Pinpoint the cell where the given text exists, returning its (x, y) midpoint coordinate. 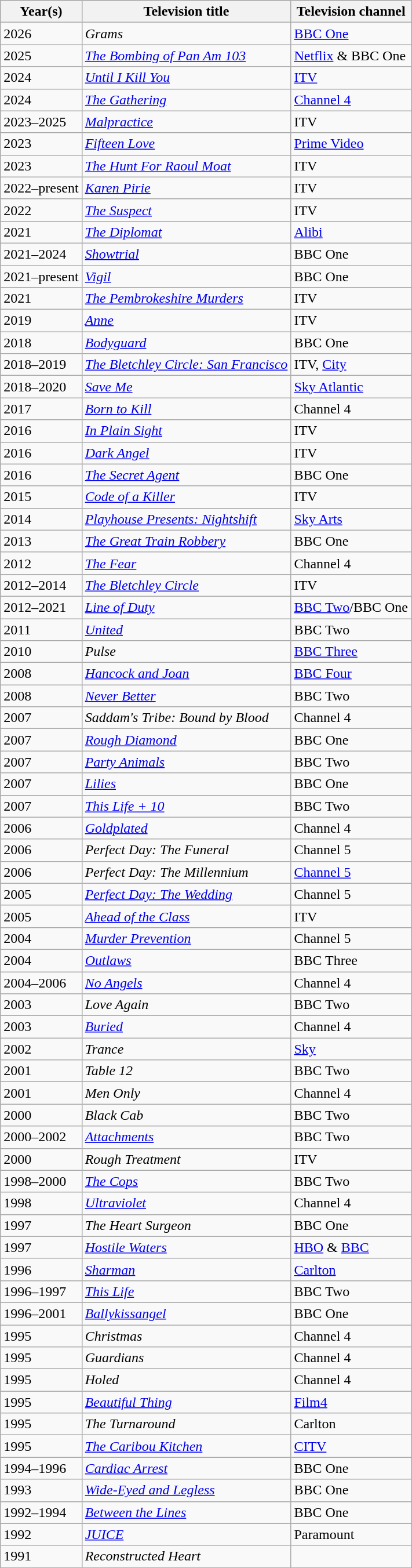
ITV, City (351, 365)
Karen Pirie (187, 188)
Film4 (351, 1402)
Trance (187, 1049)
Year(s) (41, 12)
The Diplomat (187, 232)
Save Me (187, 387)
Netflix & BBC One (351, 56)
Never Better (187, 696)
Love Again (187, 1005)
Ahead of the Class (187, 916)
Pulse (187, 652)
Murder Prevention (187, 938)
Saddam's Tribe: Bound by Blood (187, 718)
2019 (41, 321)
Anne (187, 321)
Holed (187, 1380)
CITV (351, 1446)
HBO & BBC (351, 1247)
Sky (351, 1049)
Sharman (187, 1269)
Playhouse Presents: Nightshift (187, 519)
JUICE (187, 1534)
Dark Angel (187, 453)
1992 (41, 1534)
Lilies (187, 784)
The Bletchley Circle: San Francisco (187, 365)
In Plain Sight (187, 431)
Perfect Day: The Wedding (187, 894)
2025 (41, 56)
Bodyguard (187, 343)
Alibi (351, 232)
The Bletchley Circle (187, 585)
Hostile Waters (187, 1247)
Buried (187, 1027)
Code of a Killer (187, 497)
Attachments (187, 1137)
Grams (187, 34)
Television title (187, 12)
Showtrial (187, 254)
Born to Kill (187, 409)
BBC Two/BBC One (351, 607)
United (187, 629)
2000–2002 (41, 1137)
Outlaws (187, 960)
2014 (41, 519)
This Life + 10 (187, 806)
Between the Lines (187, 1512)
Cardiac Arrest (187, 1468)
1991 (41, 1556)
Sky Arts (351, 519)
The Caribou Kitchen (187, 1446)
2011 (41, 629)
2018–2020 (41, 387)
Television channel (351, 12)
The Heart Surgeon (187, 1225)
The Bombing of Pan Am 103 (187, 56)
1998 (41, 1203)
2013 (41, 541)
BBC Four (351, 674)
Wide-Eyed and Legless (187, 1490)
The Gathering (187, 100)
2002 (41, 1049)
1996–1997 (41, 1291)
Guardians (187, 1358)
Malpractice (187, 122)
The Suspect (187, 210)
2012 (41, 563)
2022 (41, 210)
2010 (41, 652)
Ballykissangel (187, 1313)
2004–2006 (41, 983)
2017 (41, 409)
Goldplated (187, 828)
Christmas (187, 1335)
2018–2019 (41, 365)
1993 (41, 1490)
Fifteen Love (187, 144)
The Pembrokeshire Murders (187, 299)
Table 12 (187, 1071)
1996–2001 (41, 1313)
The Hunt For Raoul Moat (187, 166)
Black Cab (187, 1115)
Beautiful Thing (187, 1402)
2026 (41, 34)
Reconstructed Heart (187, 1556)
Party Animals (187, 762)
Rough Treatment (187, 1159)
No Angels (187, 983)
Perfect Day: The Millennium (187, 872)
2012–2014 (41, 585)
The Great Train Robbery (187, 541)
1994–1996 (41, 1468)
Men Only (187, 1093)
Sky Atlantic (351, 387)
2018 (41, 343)
2021–2024 (41, 254)
Rough Diamond (187, 740)
2012–2021 (41, 607)
Perfect Day: The Funeral (187, 850)
Until I Kill You (187, 78)
2022–present (41, 188)
Prime Video (351, 144)
Paramount (351, 1534)
This Life (187, 1291)
Line of Duty (187, 607)
1992–1994 (41, 1512)
2015 (41, 497)
Ultraviolet (187, 1203)
1996 (41, 1269)
1998–2000 (41, 1181)
The Cops (187, 1181)
2023–2025 (41, 122)
The Fear (187, 563)
The Secret Agent (187, 475)
2021–present (41, 277)
Hancock and Joan (187, 674)
The Turnaround (187, 1424)
Vigil (187, 277)
